Provide the (x, y) coordinate of the cell's center where the given text is located.  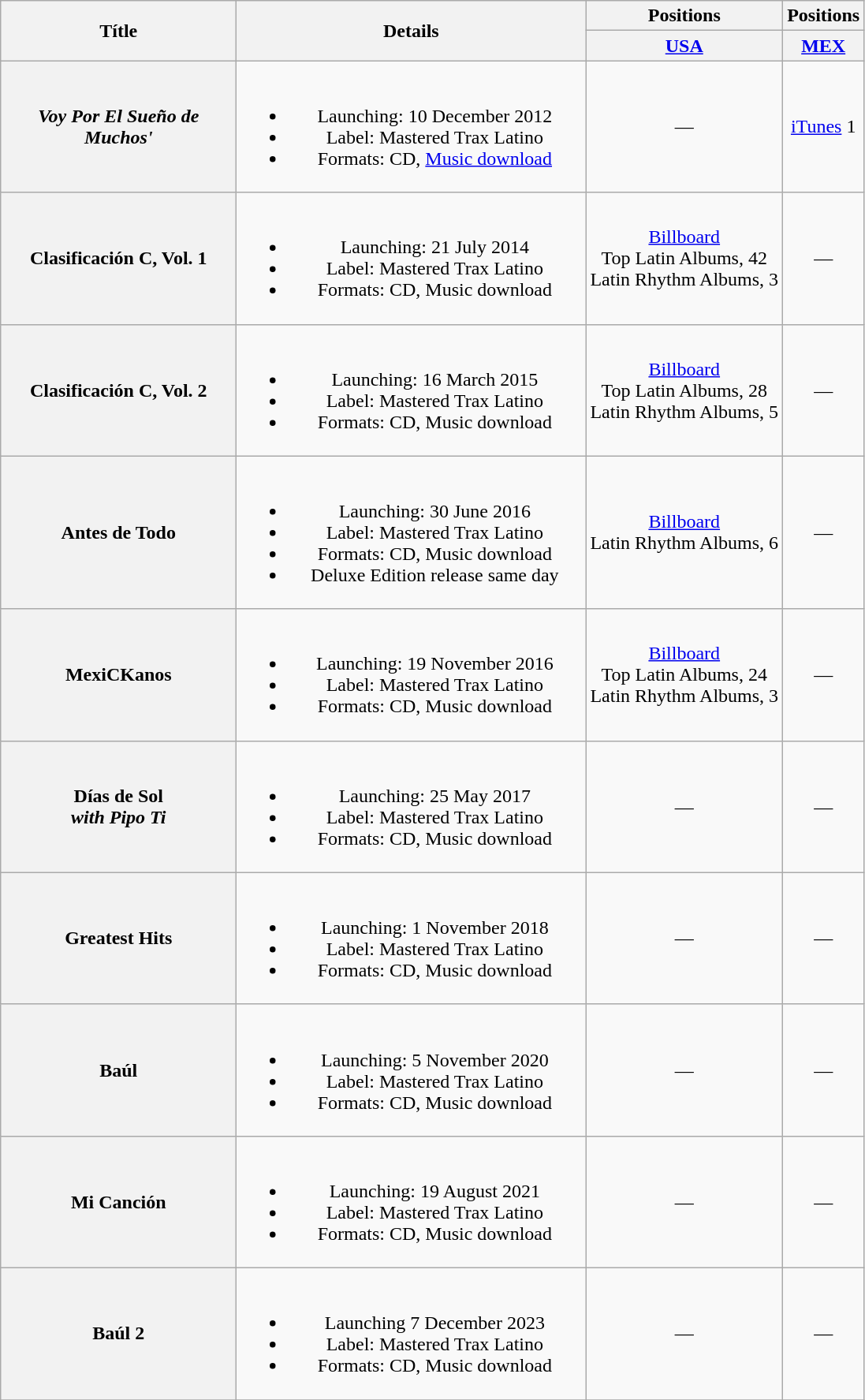
Details (412, 31)
BillboardLatin Rhythm Albums, 6 (684, 532)
Baúl 2 (118, 1333)
Launching: 10 December 2012Label: Mastered Trax LatinoFormats: CD, Music download (412, 126)
Voy Por El Sueño de Muchos' (118, 126)
Baúl (118, 1070)
BillboardTop Latin Albums, 42Latin Rhythm Albums, 3 (684, 259)
Launching 7 December 2023Label: Mastered Trax LatinoFormats: CD, Music download (412, 1333)
Greatest Hits (118, 939)
Mi Canción (118, 1202)
Launching: 25 May 2017Label: Mastered Trax LatinoFormats: CD, Music download (412, 806)
USA (684, 46)
BillboardTop Latin Albums, 28Latin Rhythm Albums, 5 (684, 390)
Clasificación C, Vol. 1 (118, 259)
Launching: 19 August 2021Label: Mastered Trax LatinoFormats: CD, Music download (412, 1202)
Launching: 1 November 2018Label: Mastered Trax LatinoFormats: CD, Music download (412, 939)
iTunes 1 (823, 126)
Launching: 19 November 2016Label: Mastered Trax LatinoFormats: CD, Music download (412, 675)
MEX (823, 46)
Launching: 30 June 2016Label: Mastered Trax LatinoFormats: CD, Music downloadDeluxe Edition release same day (412, 532)
BillboardTop Latin Albums, 24Latin Rhythm Albums, 3 (684, 675)
Clasificación C, Vol. 2 (118, 390)
MexiCKanos (118, 675)
Launching: 21 July 2014Label: Mastered Trax LatinoFormats: CD, Music download (412, 259)
Launching: 5 November 2020Label: Mastered Trax LatinoFormats: CD, Music download (412, 1070)
Títle (118, 31)
Launching: 16 March 2015Label: Mastered Trax LatinoFormats: CD, Music download (412, 390)
Antes de Todo (118, 532)
Días de Sol with Pipo Ti (118, 806)
